Determine the [X, Y] coordinate at the center of the cell enclosing the given text.  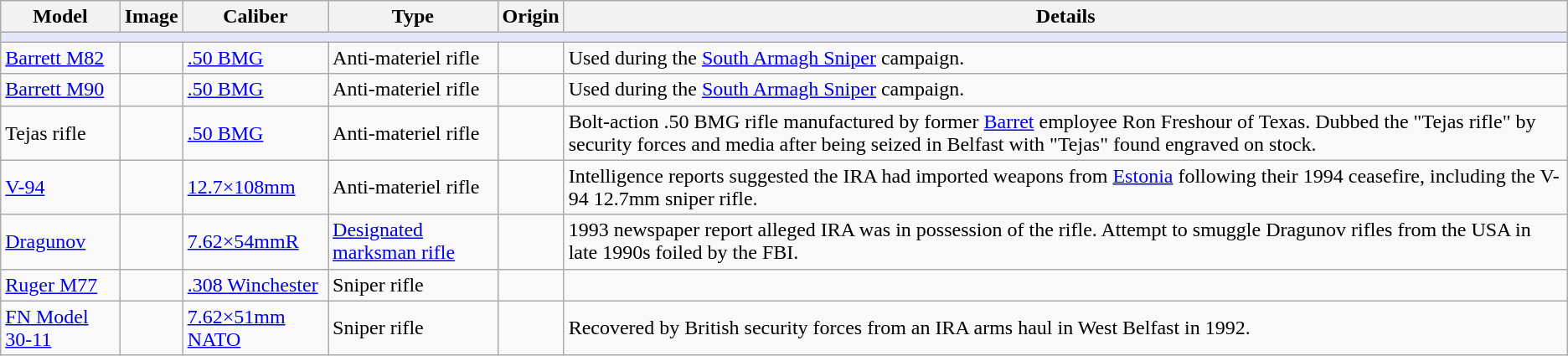
Model [60, 17]
12.7×108mm [255, 188]
Intelligence reports suggested the IRA had imported weapons from Estonia following their 1994 ceasefire, including the V-94 12.7mm sniper rifle. [1065, 188]
Tejas rifle [60, 132]
FN Model 30-11 [60, 328]
Origin [531, 17]
Designated marksman rifle [413, 241]
Recovered by British security forces from an IRA arms haul in West Belfast in 1992. [1065, 328]
7.62×51mm NATO [255, 328]
Type [413, 17]
1993 newspaper report alleged IRA was in possession of the rifle. Attempt to smuggle Dragunov rifles from the USA in late 1990s foiled by the FBI. [1065, 241]
Ruger M77 [60, 285]
Caliber [255, 17]
7.62×54mmR [255, 241]
Image [151, 17]
Barrett M90 [60, 90]
Dragunov [60, 241]
Details [1065, 17]
V-94 [60, 188]
Barrett M82 [60, 58]
.308 Winchester [255, 285]
